Provide the [x, y] coordinate of the cell's center where the given text is located.  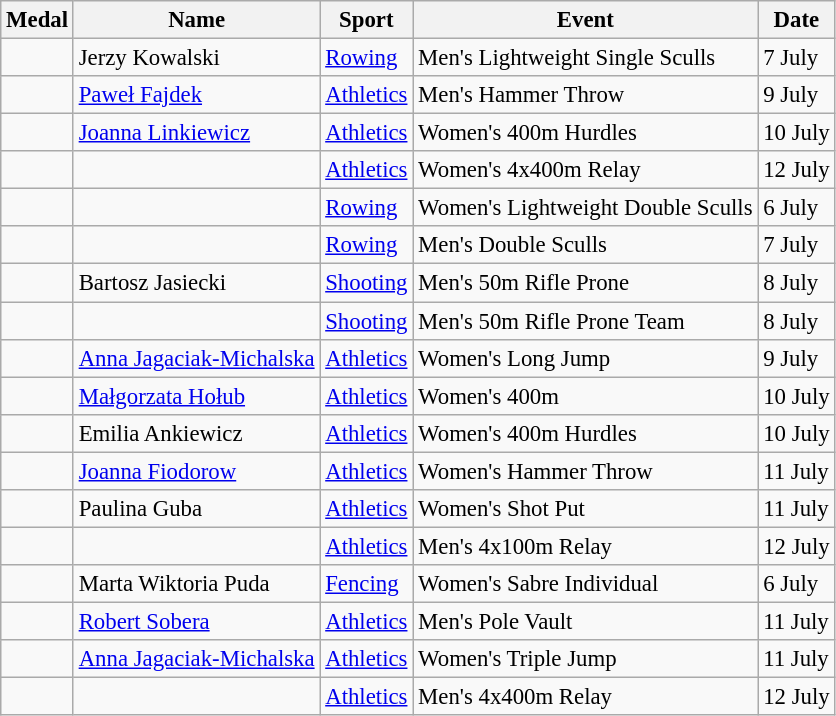
Women's 4x400m Relay [586, 170]
Fencing [366, 584]
Paulina Guba [196, 509]
Men's Double Sculls [586, 245]
Sport [366, 20]
Robert Sobera [196, 621]
Women's Triple Jump [586, 659]
Małgorzata Hołub [196, 396]
Women's Long Jump [586, 358]
Marta Wiktoria Puda [196, 584]
Men's 50m Rifle Prone Team [586, 321]
Men's Pole Vault [586, 621]
Men's Lightweight Single Sculls [586, 58]
Name [196, 20]
Event [586, 20]
Men's 4x100m Relay [586, 546]
Joanna Linkiewicz [196, 133]
Women's 400m [586, 396]
Emilia Ankiewicz [196, 433]
Joanna Fiodorow [196, 471]
Bartosz Jasiecki [196, 283]
Men's 4x400m Relay [586, 697]
Women's Hammer Throw [586, 471]
Women's Shot Put [586, 509]
Jerzy Kowalski [196, 58]
Men's Hammer Throw [586, 95]
Paweł Fajdek [196, 95]
Men's 50m Rifle Prone [586, 283]
Women's Lightweight Double Sculls [586, 208]
Women's Sabre Individual [586, 584]
Medal [38, 20]
Date [796, 20]
